Pinpoint the cell where the given text exists, returning its (x, y) midpoint coordinate. 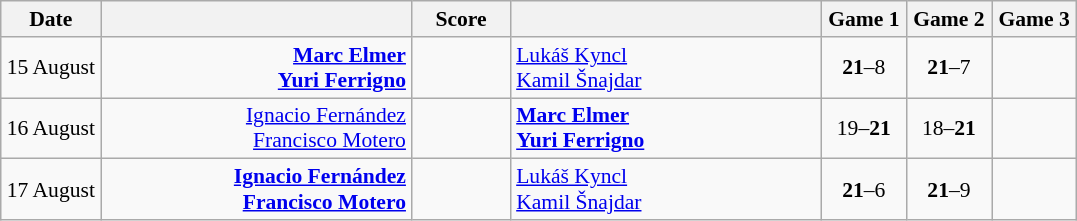
Date (51, 19)
Game 1 (864, 19)
19–21 (864, 128)
21–8 (864, 68)
Score (461, 19)
21–9 (948, 190)
Game 3 (1034, 19)
21–7 (948, 68)
Game 2 (948, 19)
21–6 (864, 190)
18–21 (948, 128)
15 August (51, 68)
16 August (51, 128)
17 August (51, 190)
